Search for the cell housing the specified text and yield its [x, y] center coordinate. 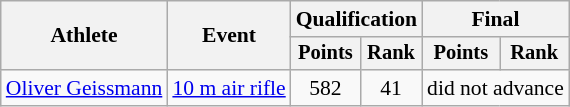
Athlete [84, 36]
41 [391, 88]
Qualification [356, 19]
10 m air rifle [228, 88]
Event [228, 36]
did not advance [496, 88]
582 [326, 88]
Oliver Geissmann [84, 88]
Final [496, 19]
